Find where the given text appears and provide that cell's center as (X, Y) coordinate. 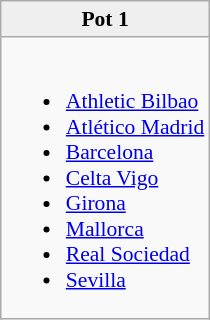
Pot 1 (106, 19)
Athletic BilbaoAtlético MadridBarcelonaCelta VigoGironaMallorcaReal SociedadSevilla (106, 178)
